Detect which cell encompasses the target text, then output its [x, y] center coordinate. 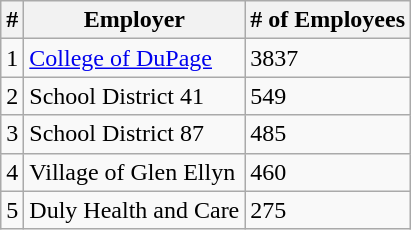
2 [12, 96]
549 [328, 96]
School District 41 [134, 96]
460 [328, 172]
School District 87 [134, 134]
4 [12, 172]
Employer [134, 20]
Duly Health and Care [134, 210]
5 [12, 210]
1 [12, 58]
# of Employees [328, 20]
# [12, 20]
3837 [328, 58]
Village of Glen Ellyn [134, 172]
275 [328, 210]
3 [12, 134]
College of DuPage [134, 58]
485 [328, 134]
